Return the (x, y) coordinate for the center point of the cell that contains the specified text.  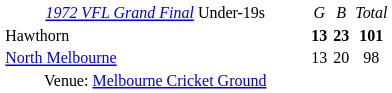
23 (342, 36)
1972 VFL Grand Final Under-19s (156, 13)
Total (372, 13)
20 (342, 58)
98 (372, 58)
Hawthorn (156, 36)
101 (372, 36)
North Melbourne (156, 58)
Venue: Melbourne Cricket Ground (156, 80)
G (320, 13)
B (342, 13)
